Locate the cell with the specified text and output its [X, Y] center coordinate. 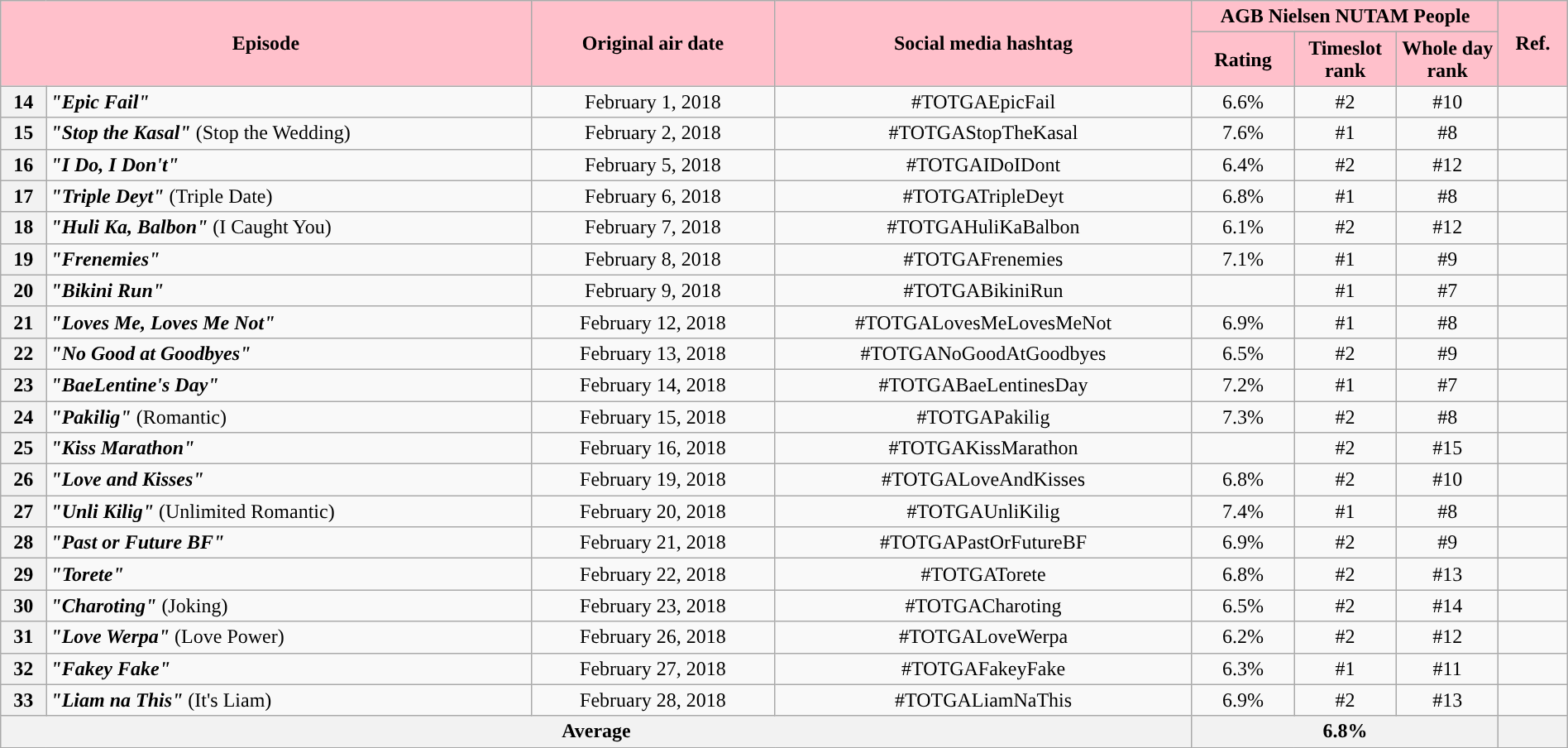
"Huli Ka, Balbon" (I Caught You) [289, 228]
"Triple Deyt" (Triple Date) [289, 196]
February 26, 2018 [653, 637]
26 [23, 480]
February 19, 2018 [653, 480]
#TOTGAFrenemies [983, 259]
#TOTGAFakeyFake [983, 669]
#TOTGATripleDeyt [983, 196]
27 [23, 511]
32 [23, 669]
"Epic Fail" [289, 102]
February 20, 2018 [653, 511]
#15 [1447, 448]
25 [23, 448]
14 [23, 102]
#14 [1447, 606]
February 8, 2018 [653, 259]
15 [23, 133]
"BaeLentine's Day" [289, 385]
#TOTGAPastOrFutureBF [983, 543]
24 [23, 416]
Whole dayrank [1447, 60]
7.6% [1243, 133]
#TOTGAStopTheKasal [983, 133]
"Pakilig" (Romantic) [289, 416]
30 [23, 606]
February 9, 2018 [653, 290]
#TOTGATorete [983, 574]
7.3% [1243, 416]
Rating [1243, 60]
6.1% [1243, 228]
"Liam na This" (It's Liam) [289, 700]
"Unli Kilig" (Unlimited Romantic) [289, 511]
AGB Nielsen NUTAM People [1345, 17]
#11 [1447, 669]
February 2, 2018 [653, 133]
#TOTGABikiniRun [983, 290]
28 [23, 543]
"Love and Kisses" [289, 480]
33 [23, 700]
"No Good at Goodbyes" [289, 353]
17 [23, 196]
7.2% [1243, 385]
23 [23, 385]
"Charoting" (Joking) [289, 606]
February 12, 2018 [653, 322]
#TOTGACharoting [983, 606]
February 16, 2018 [653, 448]
16 [23, 165]
#TOTGAEpicFail [983, 102]
"Stop the Kasal" (Stop the Wedding) [289, 133]
"Past or Future BF" [289, 543]
February 5, 2018 [653, 165]
February 13, 2018 [653, 353]
"Loves Me, Loves Me Not" [289, 322]
18 [23, 228]
February 6, 2018 [653, 196]
#TOTGAKissMarathon [983, 448]
Average [596, 731]
6.2% [1243, 637]
7.1% [1243, 259]
#TOTGAIDoIDont [983, 165]
29 [23, 574]
"Bikini Run" [289, 290]
"Kiss Marathon" [289, 448]
#TOTGANoGoodAtGoodbyes [983, 353]
February 21, 2018 [653, 543]
#TOTGAUnliKilig [983, 511]
"Torete" [289, 574]
21 [23, 322]
#TOTGAPakilig [983, 416]
Social media hashtag [983, 43]
Episode [266, 43]
7.4% [1243, 511]
31 [23, 637]
#TOTGABaeLentinesDay [983, 385]
February 27, 2018 [653, 669]
February 14, 2018 [653, 385]
February 1, 2018 [653, 102]
February 28, 2018 [653, 700]
"Love Werpa" (Love Power) [289, 637]
#TOTGALiamNaThis [983, 700]
Original air date [653, 43]
Timeslotrank [1346, 60]
#TOTGALovesMeLovesMeNot [983, 322]
22 [23, 353]
February 15, 2018 [653, 416]
Ref. [1533, 43]
#TOTGALoveAndKisses [983, 480]
"I Do, I Don't" [289, 165]
"Fakey Fake" [289, 669]
6.6% [1243, 102]
19 [23, 259]
February 23, 2018 [653, 606]
20 [23, 290]
February 22, 2018 [653, 574]
February 7, 2018 [653, 228]
6.3% [1243, 669]
#TOTGAHuliKaBalbon [983, 228]
#TOTGALoveWerpa [983, 637]
"Frenemies" [289, 259]
6.4% [1243, 165]
